Pinpoint the cell where the given text exists, returning its (x, y) midpoint coordinate. 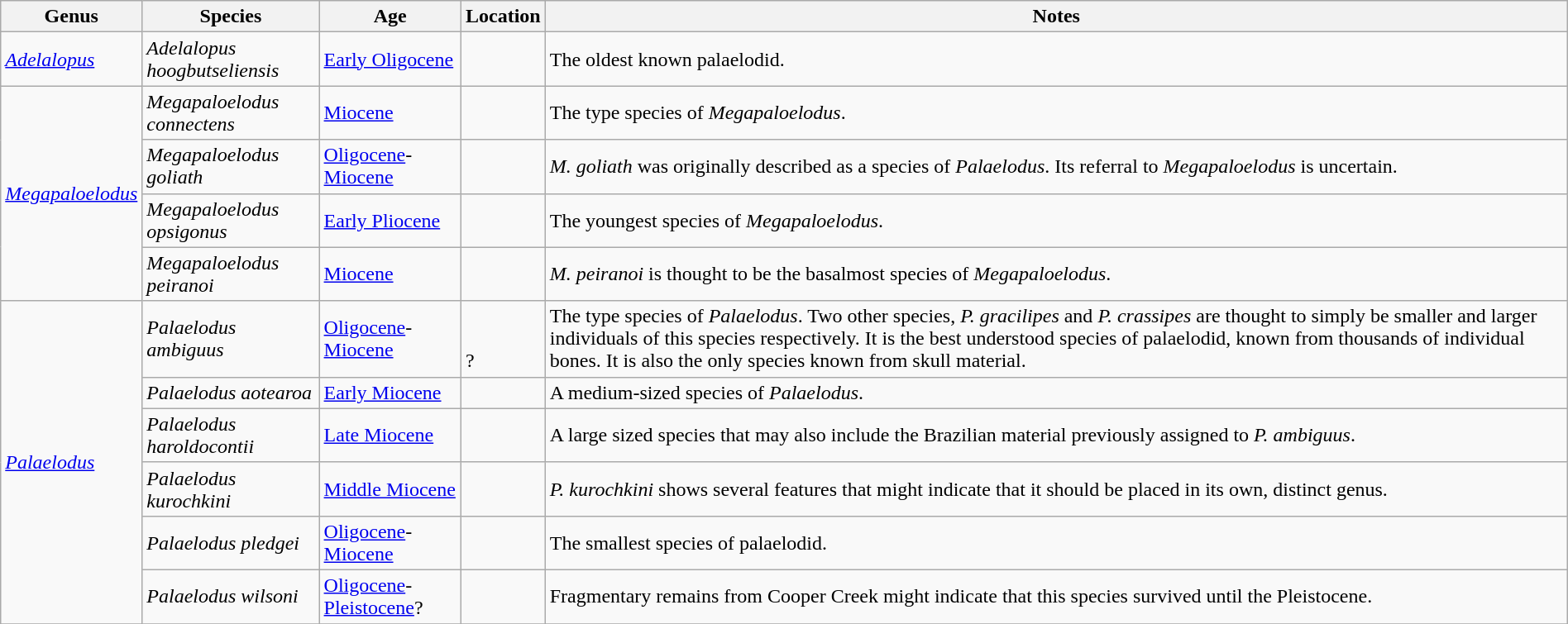
Age (390, 17)
Middle Miocene (390, 489)
The smallest species of palaelodid. (1056, 542)
M. goliath was originally described as a species of Palaelodus. Its referral to Megapaloelodus is uncertain. (1056, 167)
Palaelodus haroldocontii (231, 435)
A large sized species that may also include the Brazilian material previously assigned to P. ambiguus. (1056, 435)
Adelalopus hoogbutseliensis (231, 60)
Palaelodus pledgei (231, 542)
Megapaloelodus (71, 193)
M. peiranoi is thought to be the basalmost species of Megapaloelodus. (1056, 274)
Megapaloelodus connectens (231, 112)
Fragmentary remains from Cooper Creek might indicate that this species survived until the Pleistocene. (1056, 597)
The oldest known palaelodid. (1056, 60)
Oligocene-Pleistocene? (390, 597)
Palaelodus kurochkini (231, 489)
Palaelodus aotearoa (231, 393)
Genus (71, 17)
Palaelodus wilsoni (231, 597)
Early Pliocene (390, 220)
? (503, 339)
Megapaloelodus opsigonus (231, 220)
The youngest species of Megapaloelodus. (1056, 220)
Adelalopus (71, 60)
Early Oligocene (390, 60)
Location (503, 17)
Late Miocene (390, 435)
Megapaloelodus goliath (231, 167)
Palaelodus (71, 462)
Megapaloelodus peiranoi (231, 274)
P. kurochkini shows several features that might indicate that it should be placed in its own, distinct genus. (1056, 489)
Notes (1056, 17)
Palaelodus ambiguus (231, 339)
The type species of Megapaloelodus. (1056, 112)
Species (231, 17)
Early Miocene (390, 393)
A medium-sized species of Palaelodus. (1056, 393)
